Identify which cell holds the provided text, then report its (X, Y) central coordinate. 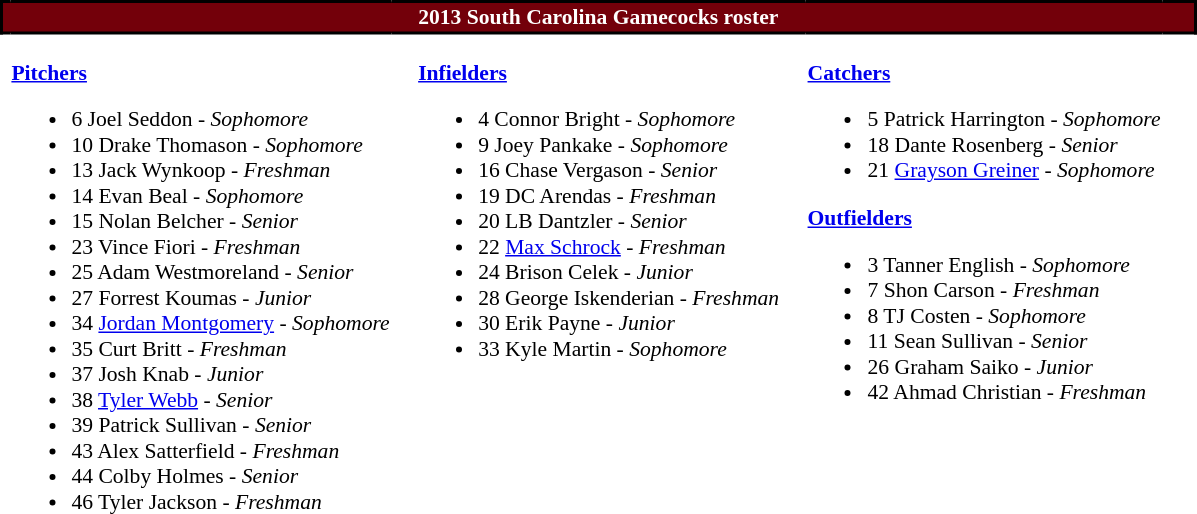
2013 South Carolina Gamecocks roster (599, 18)
